Pinpoint the cell where the given text exists, returning its (x, y) midpoint coordinate. 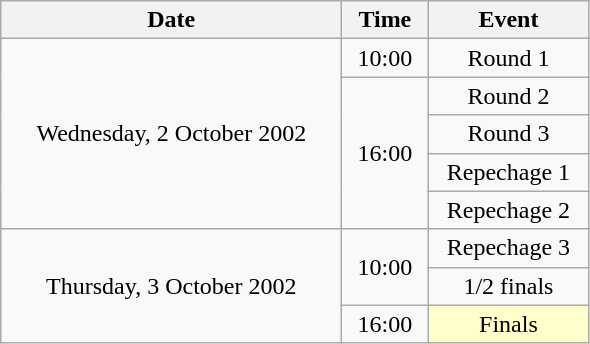
Round 3 (508, 134)
Time (385, 20)
Repechage 3 (508, 248)
Finals (508, 324)
1/2 finals (508, 286)
Repechage 2 (508, 210)
Wednesday, 2 October 2002 (172, 134)
Date (172, 20)
Repechage 1 (508, 172)
Round 2 (508, 96)
Round 1 (508, 58)
Event (508, 20)
Thursday, 3 October 2002 (172, 286)
